Return the [X, Y] coordinate for the center point of the cell that contains the specified text.  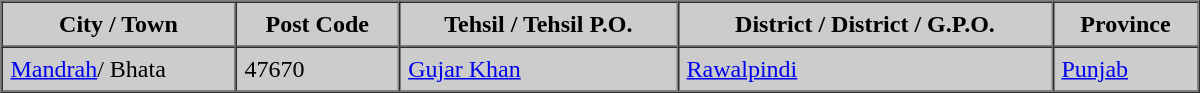
District / District / G.P.O. [866, 24]
Punjab [1125, 68]
Rawalpindi [866, 68]
Post Code [317, 24]
Mandrah/ Bhata [119, 68]
47670 [317, 68]
City / Town [119, 24]
Tehsil / Tehsil P.O. [538, 24]
Gujar Khan [538, 68]
Province [1125, 24]
